Return the (X, Y) coordinate for the center point of the cell that contains the specified text.  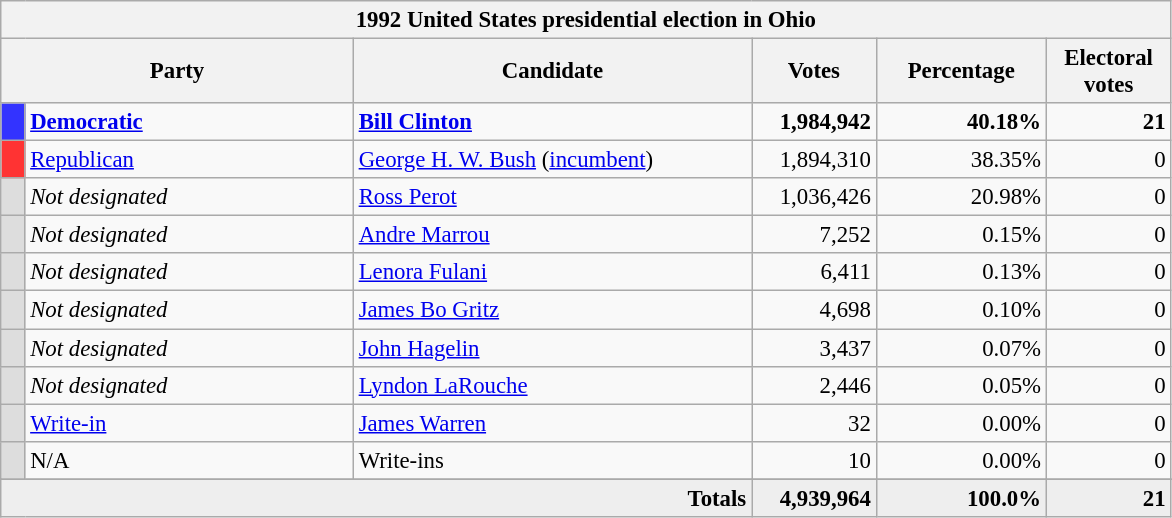
3,437 (814, 348)
Bill Clinton (552, 122)
100.0% (961, 498)
Lyndon LaRouche (552, 385)
1,894,310 (814, 160)
Ross Perot (552, 197)
Write-ins (552, 460)
4,939,964 (814, 498)
George H. W. Bush (incumbent) (552, 160)
0.15% (961, 235)
0.05% (961, 385)
6,411 (814, 273)
N/A (189, 460)
James Warren (552, 423)
4,698 (814, 310)
Percentage (961, 72)
20.98% (961, 197)
Lenora Fulani (552, 273)
40.18% (961, 122)
32 (814, 423)
Andre Marrou (552, 235)
38.35% (961, 160)
0.07% (961, 348)
0.13% (961, 273)
John Hagelin (552, 348)
Votes (814, 72)
1,984,942 (814, 122)
Write-in (189, 423)
1,036,426 (814, 197)
0.10% (961, 310)
2,446 (814, 385)
7,252 (814, 235)
10 (814, 460)
Electoral votes (1108, 72)
Democratic (189, 122)
Candidate (552, 72)
James Bo Gritz (552, 310)
Totals (376, 498)
Republican (189, 160)
Party (178, 72)
1992 United States presidential election in Ohio (586, 20)
